Scan for the cell matching the given text and deliver its (x, y) coordinate at center. 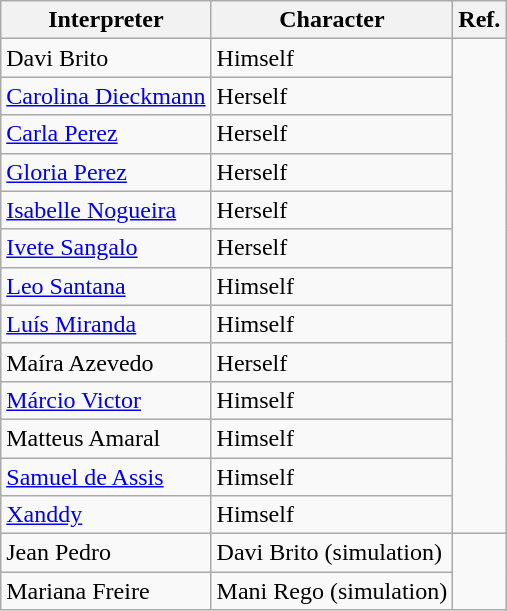
Mani Rego (simulation) (332, 591)
Isabelle Nogueira (106, 210)
Gloria Perez (106, 172)
Carolina Dieckmann (106, 96)
Leo Santana (106, 286)
Márcio Victor (106, 400)
Xanddy (106, 515)
Carla Perez (106, 134)
Samuel de Assis (106, 477)
Davi Brito (simulation) (332, 553)
Character (332, 20)
Maíra Azevedo (106, 362)
Ivete Sangalo (106, 248)
Davi Brito (106, 58)
Matteus Amaral (106, 438)
Interpreter (106, 20)
Mariana Freire (106, 591)
Luís Miranda (106, 324)
Jean Pedro (106, 553)
Ref. (480, 20)
